Extract the (x, y) coordinate from the center of the cell holding the provided text.  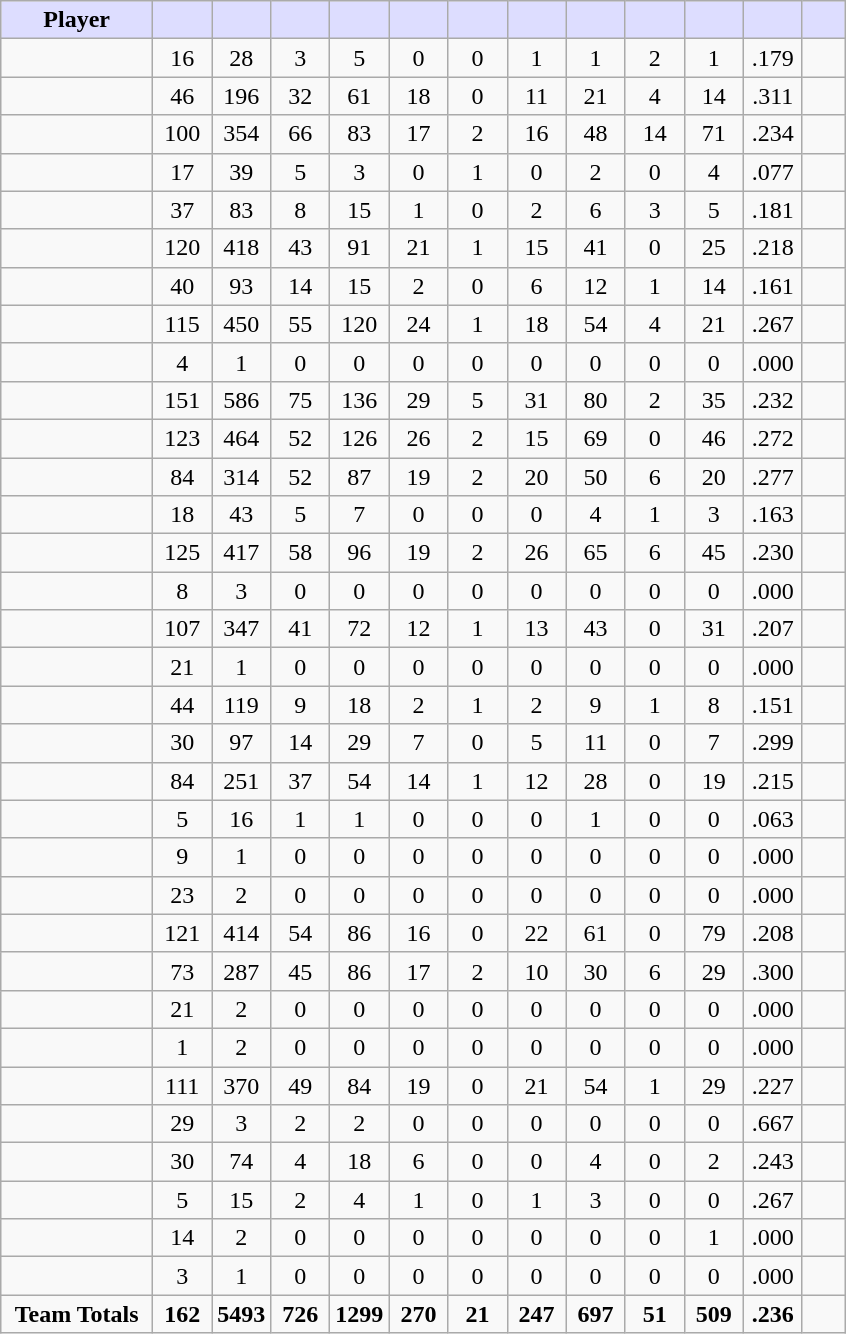
414 (242, 933)
.243 (772, 1162)
96 (360, 553)
91 (360, 248)
97 (242, 743)
270 (418, 1314)
125 (182, 553)
121 (182, 933)
726 (300, 1314)
151 (182, 400)
123 (182, 438)
23 (182, 895)
.311 (772, 96)
418 (242, 248)
.207 (772, 629)
.227 (772, 1085)
24 (418, 324)
69 (596, 438)
.236 (772, 1314)
44 (182, 705)
10 (536, 971)
509 (714, 1314)
.300 (772, 971)
586 (242, 400)
71 (714, 134)
79 (714, 933)
347 (242, 629)
66 (300, 134)
.181 (772, 210)
65 (596, 553)
115 (182, 324)
251 (242, 781)
.667 (772, 1124)
119 (242, 705)
314 (242, 477)
464 (242, 438)
196 (242, 96)
100 (182, 134)
49 (300, 1085)
80 (596, 400)
.277 (772, 477)
111 (182, 1085)
87 (360, 477)
.299 (772, 743)
.163 (772, 515)
25 (714, 248)
32 (300, 96)
73 (182, 971)
48 (596, 134)
75 (300, 400)
.218 (772, 248)
74 (242, 1162)
697 (596, 1314)
450 (242, 324)
.063 (772, 819)
51 (654, 1314)
.272 (772, 438)
.151 (772, 705)
1299 (360, 1314)
13 (536, 629)
35 (714, 400)
Team Totals (77, 1314)
5493 (242, 1314)
162 (182, 1314)
247 (536, 1314)
72 (360, 629)
50 (596, 477)
136 (360, 400)
40 (182, 286)
.077 (772, 172)
417 (242, 553)
126 (360, 438)
.230 (772, 553)
.234 (772, 134)
39 (242, 172)
354 (242, 134)
Player (77, 20)
287 (242, 971)
55 (300, 324)
107 (182, 629)
93 (242, 286)
370 (242, 1085)
.208 (772, 933)
.161 (772, 286)
.179 (772, 58)
58 (300, 553)
.232 (772, 400)
.215 (772, 781)
22 (536, 933)
